Identify which cell holds the provided text, then report its (X, Y) central coordinate. 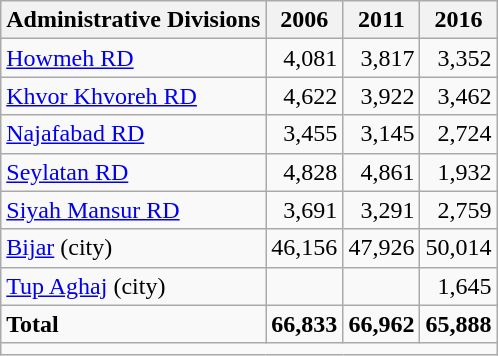
46,156 (304, 248)
Tup Aghaj (city) (134, 286)
Khvor Khvoreh RD (134, 96)
Seylatan RD (134, 172)
3,352 (458, 58)
2,724 (458, 134)
4,861 (382, 172)
66,962 (382, 324)
Najafabad RD (134, 134)
4,622 (304, 96)
Total (134, 324)
3,291 (382, 210)
2006 (304, 20)
1,645 (458, 286)
3,922 (382, 96)
Administrative Divisions (134, 20)
2011 (382, 20)
1,932 (458, 172)
47,926 (382, 248)
50,014 (458, 248)
2016 (458, 20)
3,455 (304, 134)
66,833 (304, 324)
3,817 (382, 58)
3,145 (382, 134)
Bijar (city) (134, 248)
3,462 (458, 96)
2,759 (458, 210)
3,691 (304, 210)
4,081 (304, 58)
4,828 (304, 172)
Howmeh RD (134, 58)
65,888 (458, 324)
Siyah Mansur RD (134, 210)
